Search for the cell housing the specified text and yield its (x, y) center coordinate. 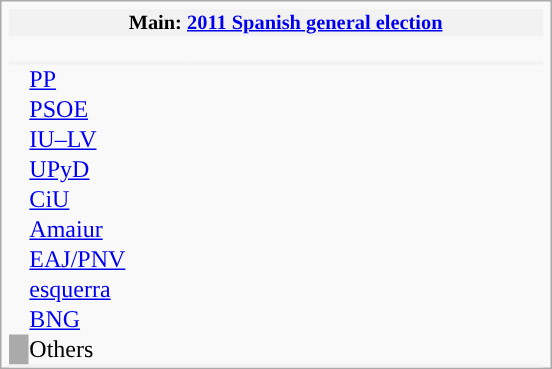
Main: 2011 Spanish general election (286, 22)
PP (108, 80)
esquerra (108, 290)
Amaiur (108, 230)
IU–LV (108, 140)
BNG (108, 320)
Others (108, 350)
UPyD (108, 170)
PSOE (108, 110)
EAJ/PNV (108, 260)
CiU (108, 200)
